Return the [x, y] coordinate for the center point of the cell that contains the specified text.  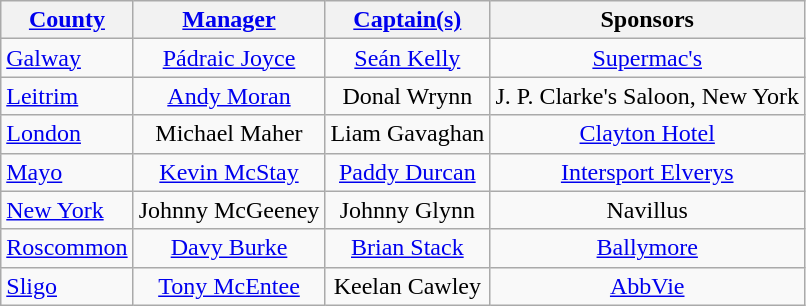
Clayton Hotel [648, 134]
Manager [229, 20]
County [67, 20]
Kevin McStay [229, 172]
Sponsors [648, 20]
Paddy Durcan [408, 172]
Seán Kelly [408, 58]
Leitrim [67, 96]
Supermac's [648, 58]
Andy Moran [229, 96]
Captain(s) [408, 20]
J. P. Clarke's Saloon, New York [648, 96]
Navillus [648, 210]
Pádraic Joyce [229, 58]
Roscommon [67, 248]
Johnny Glynn [408, 210]
Brian Stack [408, 248]
New York [67, 210]
AbbVie [648, 286]
Galway [67, 58]
Donal Wrynn [408, 96]
Ballymore [648, 248]
Michael Maher [229, 134]
Keelan Cawley [408, 286]
Johnny McGeeney [229, 210]
Sligo [67, 286]
Davy Burke [229, 248]
Mayo [67, 172]
Intersport Elverys [648, 172]
Liam Gavaghan [408, 134]
London [67, 134]
Tony McEntee [229, 286]
